Extract the [X, Y] coordinate from the center of the cell holding the provided text.  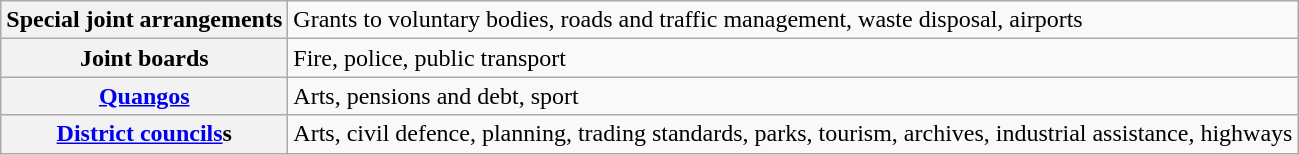
Arts, civil defence, planning, trading standards, parks, tourism, archives, industrial assistance, highways [793, 134]
Arts, pensions and debt, sport [793, 96]
Quangos [144, 96]
Grants to voluntary bodies, roads and traffic management, waste disposal, airports [793, 20]
Special joint arrangements [144, 20]
Joint boards [144, 58]
District councilss [144, 134]
Fire, police, public transport [793, 58]
